Scan for the cell matching the given text and deliver its (x, y) coordinate at center. 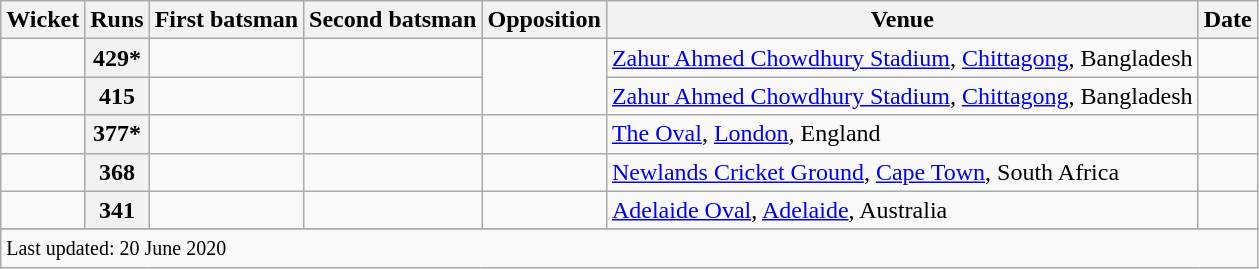
First batsman (226, 20)
429* (117, 58)
Venue (902, 20)
Opposition (544, 20)
Wicket (43, 20)
Second batsman (393, 20)
368 (117, 172)
377* (117, 134)
341 (117, 210)
Newlands Cricket Ground, Cape Town, South Africa (902, 172)
Runs (117, 20)
Last updated: 20 June 2020 (629, 248)
Date (1228, 20)
415 (117, 96)
Adelaide Oval, Adelaide, Australia (902, 210)
The Oval, London, England (902, 134)
